Extract the (x, y) coordinate from the center of the cell holding the provided text.  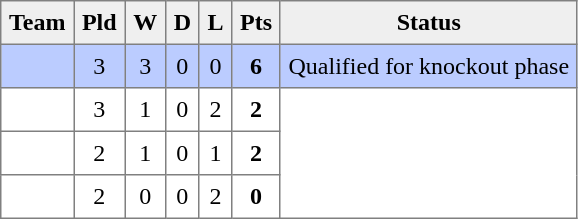
D (182, 23)
Status (428, 23)
L (216, 23)
Qualified for knockout phase (428, 66)
Team (38, 23)
6 (256, 66)
W (145, 23)
Pts (256, 23)
Pld (100, 23)
